Determine the [X, Y] coordinate at the center of the cell enclosing the given text.  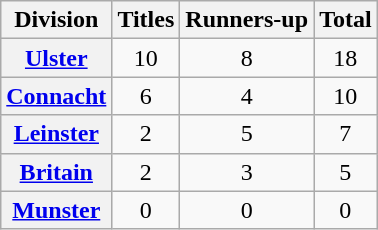
Leinster [56, 134]
Titles [146, 20]
Munster [56, 210]
6 [146, 96]
7 [346, 134]
Connacht [56, 96]
4 [247, 96]
8 [247, 58]
Ulster [56, 58]
3 [247, 172]
Runners-up [247, 20]
18 [346, 58]
Division [56, 20]
Total [346, 20]
Britain [56, 172]
